Output the (x, y) coordinate of the center of the cell containing the given text.  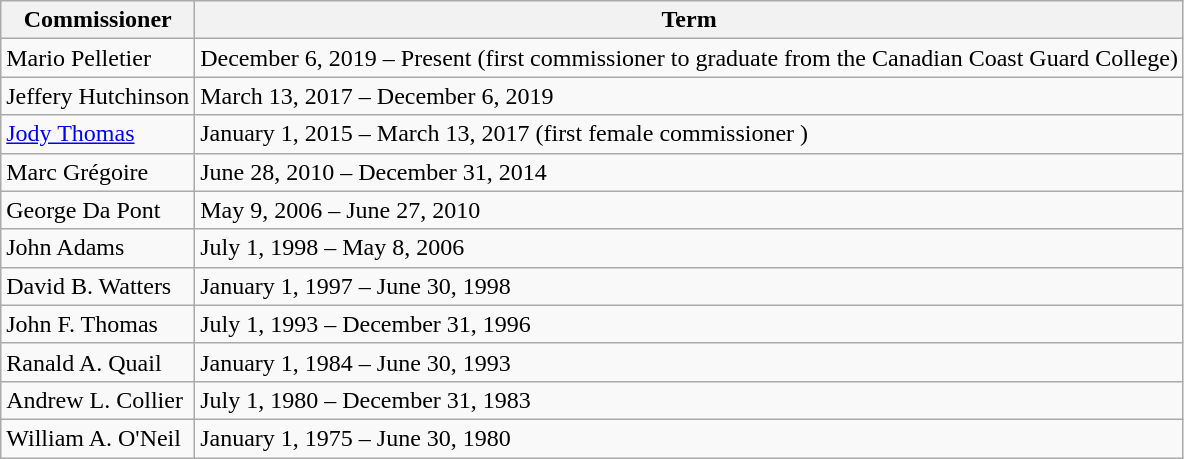
John F. Thomas (98, 324)
January 1, 1975 – June 30, 1980 (690, 438)
David B. Watters (98, 286)
January 1, 1997 – June 30, 1998 (690, 286)
Term (690, 20)
George Da Pont (98, 210)
May 9, 2006 – June 27, 2010 (690, 210)
January 1, 2015 – March 13, 2017 (first female commissioner ) (690, 134)
December 6, 2019 – Present (first commissioner to graduate from the Canadian Coast Guard College) (690, 58)
January 1, 1984 – June 30, 1993 (690, 362)
Commissioner (98, 20)
William A. O'Neil (98, 438)
Andrew L. Collier (98, 400)
Jeffery Hutchinson (98, 96)
Mario Pelletier (98, 58)
March 13, 2017 – December 6, 2019 (690, 96)
Marc Grégoire (98, 172)
July 1, 1993 – December 31, 1996 (690, 324)
June 28, 2010 – December 31, 2014 (690, 172)
John Adams (98, 248)
July 1, 1998 – May 8, 2006 (690, 248)
Jody Thomas (98, 134)
July 1, 1980 – December 31, 1983 (690, 400)
Ranald A. Quail (98, 362)
